Find where the given text appears and provide that cell's center as (X, Y) coordinate. 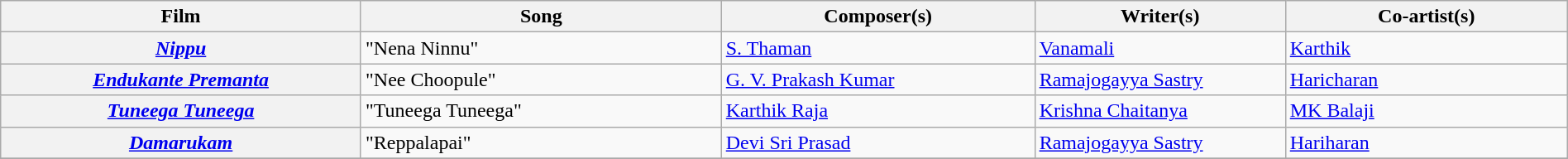
Karthik (1426, 48)
Tuneega Tuneega (181, 111)
Song (541, 17)
Hariharan (1426, 142)
Devi Sri Prasad (878, 142)
Endukante Premanta (181, 79)
Karthik Raja (878, 111)
Krishna Chaitanya (1159, 111)
Nippu (181, 48)
"Reppalapai" (541, 142)
Writer(s) (1159, 17)
MK Balaji (1426, 111)
G. V. Prakash Kumar (878, 79)
S. Thaman (878, 48)
Haricharan (1426, 79)
"Tuneega Tuneega" (541, 111)
Co-artist(s) (1426, 17)
Composer(s) (878, 17)
"Nena Ninnu" (541, 48)
Film (181, 17)
Vanamali (1159, 48)
"Nee Choopule" (541, 79)
Damarukam (181, 142)
